Capture the cell that displays the provided text and extract its [x, y] central coordinate. 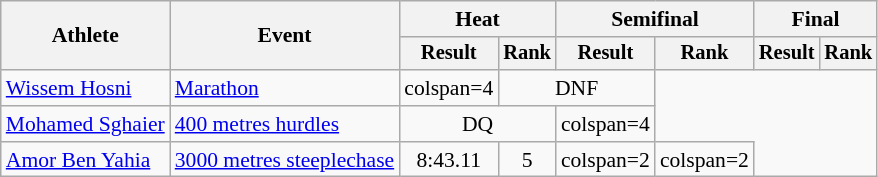
Event [285, 36]
400 metres hurdles [285, 124]
Mohamed Sghaier [86, 124]
DNF [576, 88]
Athlete [86, 36]
DQ [478, 124]
Semifinal [655, 19]
Marathon [285, 88]
Final [816, 19]
Wissem Hosni [86, 88]
Heat [478, 19]
